Output the [X, Y] coordinate of the center of the cell containing the given text.  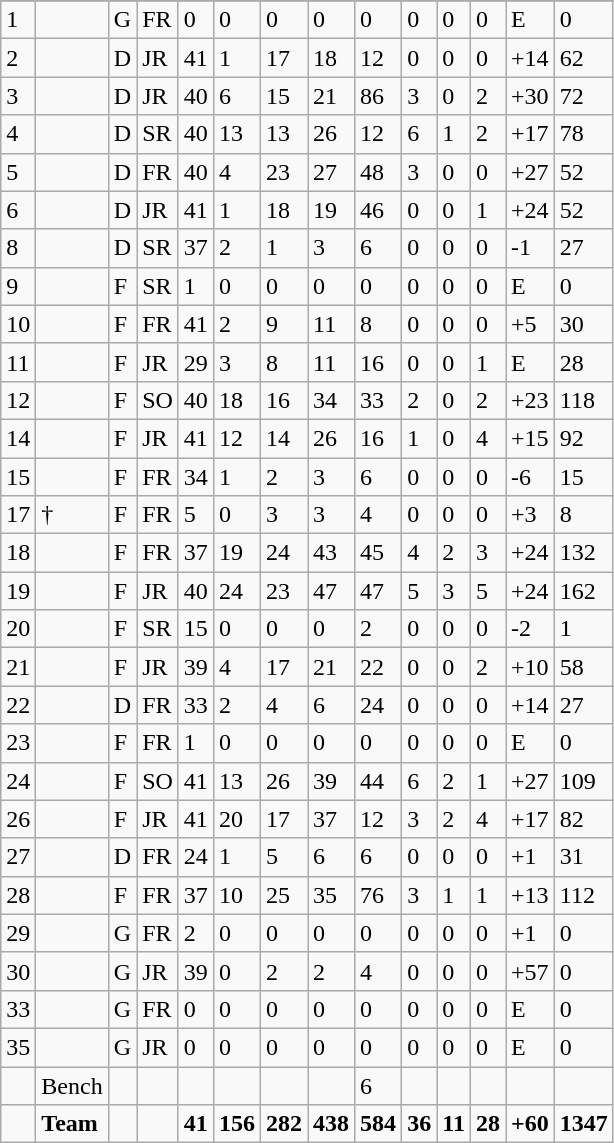
+10 [530, 667]
25 [284, 895]
109 [584, 781]
36 [420, 1124]
† [72, 515]
162 [584, 591]
+60 [530, 1124]
58 [584, 667]
156 [236, 1124]
45 [378, 553]
-1 [530, 248]
43 [332, 553]
282 [284, 1124]
Team [72, 1124]
+3 [530, 515]
78 [584, 134]
31 [584, 857]
132 [584, 553]
+57 [530, 971]
46 [378, 210]
+15 [530, 438]
76 [378, 895]
+5 [530, 324]
118 [584, 400]
-6 [530, 477]
+23 [530, 400]
82 [584, 819]
92 [584, 438]
584 [378, 1124]
438 [332, 1124]
48 [378, 172]
1347 [584, 1124]
44 [378, 781]
62 [584, 58]
+13 [530, 895]
112 [584, 895]
Bench [72, 1085]
72 [584, 96]
+30 [530, 96]
-2 [530, 629]
86 [378, 96]
